Capture the cell that displays the provided text and extract its [x, y] central coordinate. 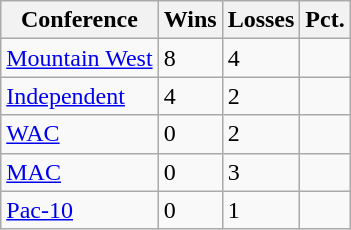
Independent [80, 96]
Pac-10 [80, 210]
Wins [190, 20]
1 [261, 210]
8 [190, 58]
MAC [80, 172]
WAC [80, 134]
Mountain West [80, 58]
Conference [80, 20]
3 [261, 172]
Losses [261, 20]
Pct. [325, 20]
